Return the [x, y] coordinate for the center point of the cell that contains the specified text.  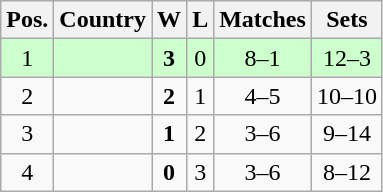
Pos. [28, 20]
Sets [346, 20]
12–3 [346, 58]
8–1 [263, 58]
10–10 [346, 96]
Country [103, 20]
9–14 [346, 134]
Matches [263, 20]
8–12 [346, 172]
4–5 [263, 96]
4 [28, 172]
L [200, 20]
W [170, 20]
